Return [X, Y] of the center of cell containing provided text 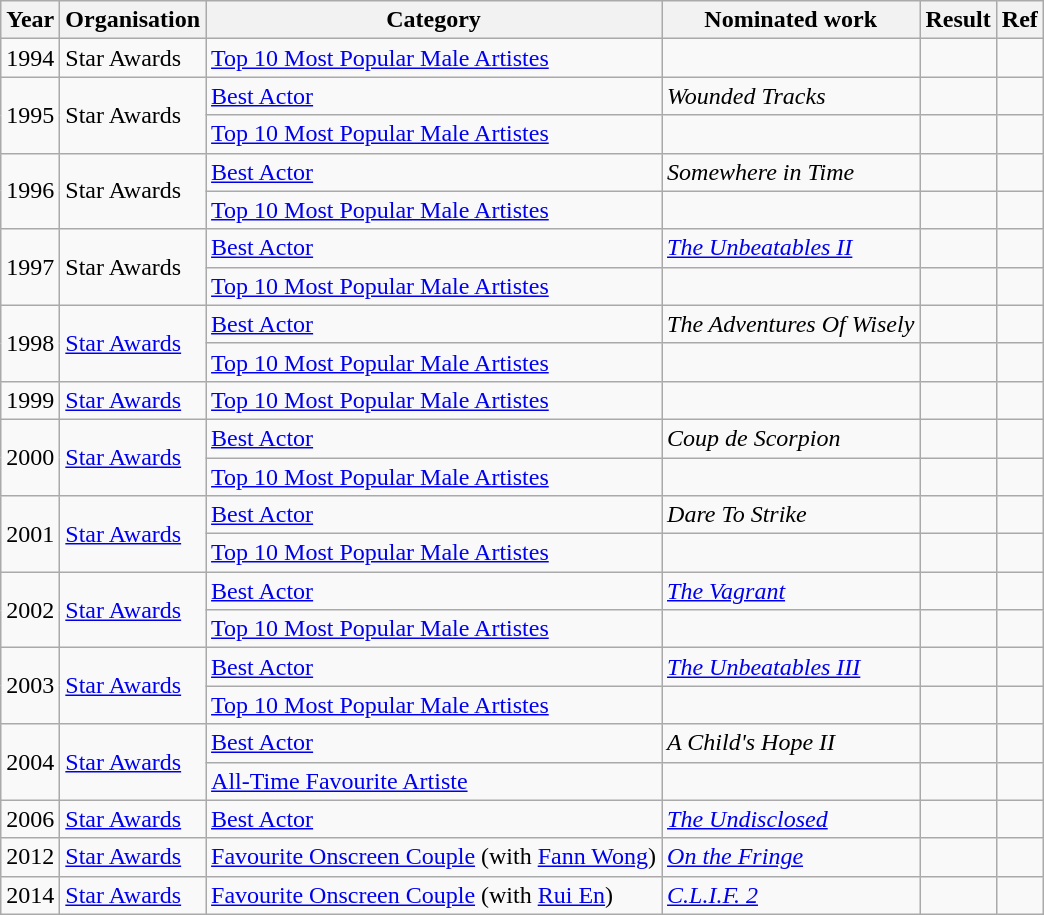
The Unbeatables II [791, 248]
Year [30, 20]
C.L.I.F. 2 [791, 895]
1995 [30, 115]
2000 [30, 457]
A Child's Hope II [791, 743]
2004 [30, 762]
1996 [30, 191]
2012 [30, 857]
2001 [30, 534]
2002 [30, 610]
Favourite Onscreen Couple (with Fann Wong) [434, 857]
The Undisclosed [791, 819]
Coup de Scorpion [791, 438]
1998 [30, 343]
The Unbeatables III [791, 667]
2006 [30, 819]
Result [958, 20]
The Vagrant [791, 591]
Favourite Onscreen Couple (with Rui En) [434, 895]
Organisation [133, 20]
Category [434, 20]
On the Fringe [791, 857]
1999 [30, 400]
Ref [1020, 20]
Dare To Strike [791, 515]
Nominated work [791, 20]
The Adventures Of Wisely [791, 324]
2003 [30, 686]
Wounded Tracks [791, 96]
2014 [30, 895]
1994 [30, 58]
All-Time Favourite Artiste [434, 781]
1997 [30, 267]
Somewhere in Time [791, 172]
